Return [x, y] of the center of cell containing provided text 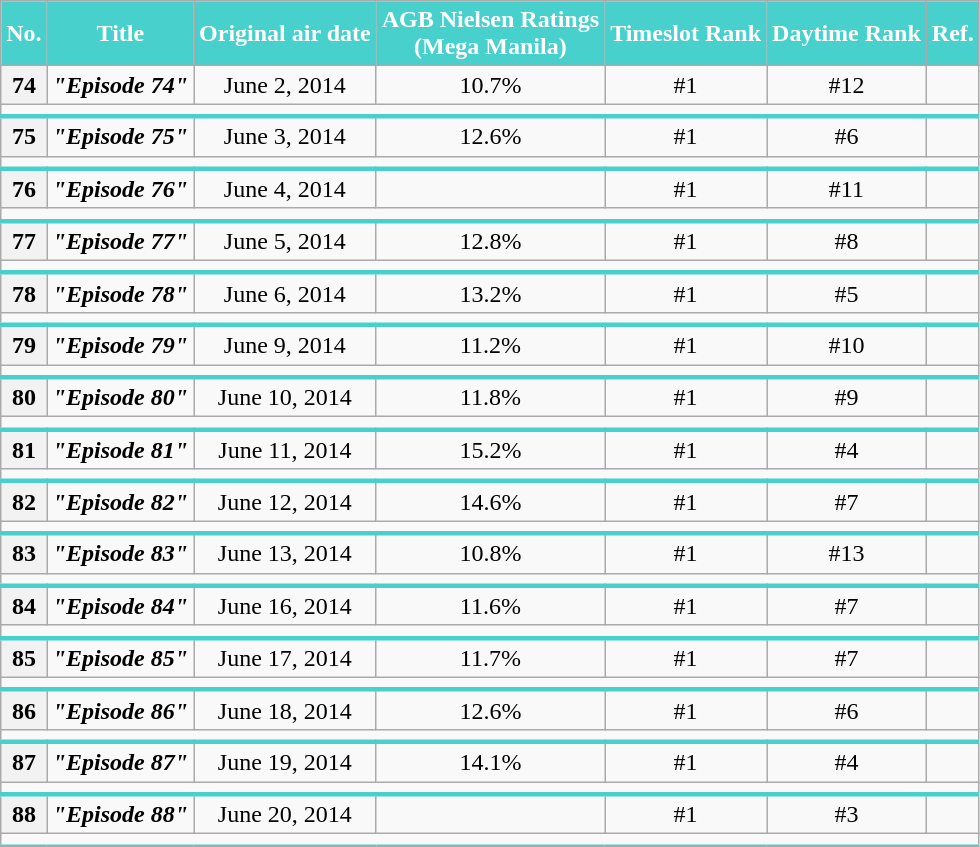
79 [24, 345]
June 2, 2014 [286, 85]
12.8% [490, 241]
86 [24, 710]
80 [24, 397]
June 5, 2014 [286, 241]
June 11, 2014 [286, 449]
"Episode 87" [120, 762]
June 9, 2014 [286, 345]
#13 [847, 553]
"Episode 83" [120, 553]
#5 [847, 293]
#9 [847, 397]
June 16, 2014 [286, 606]
10.7% [490, 85]
Title [120, 34]
"Episode 78" [120, 293]
June 4, 2014 [286, 189]
15.2% [490, 449]
Original air date [286, 34]
11.6% [490, 606]
June 3, 2014 [286, 136]
June 12, 2014 [286, 501]
11.7% [490, 658]
#11 [847, 189]
"Episode 79" [120, 345]
"Episode 80" [120, 397]
Daytime Rank [847, 34]
"Episode 81" [120, 449]
10.8% [490, 553]
84 [24, 606]
"Episode 77" [120, 241]
14.6% [490, 501]
13.2% [490, 293]
June 20, 2014 [286, 814]
Ref. [952, 34]
11.8% [490, 397]
"Episode 76" [120, 189]
11.2% [490, 345]
14.1% [490, 762]
77 [24, 241]
June 18, 2014 [286, 710]
June 19, 2014 [286, 762]
85 [24, 658]
#3 [847, 814]
88 [24, 814]
78 [24, 293]
June 17, 2014 [286, 658]
"Episode 75" [120, 136]
AGB Nielsen Ratings(Mega Manila) [490, 34]
June 10, 2014 [286, 397]
"Episode 85" [120, 658]
87 [24, 762]
"Episode 84" [120, 606]
83 [24, 553]
#10 [847, 345]
#8 [847, 241]
"Episode 86" [120, 710]
June 6, 2014 [286, 293]
82 [24, 501]
"Episode 74" [120, 85]
"Episode 88" [120, 814]
Timeslot Rank [686, 34]
June 13, 2014 [286, 553]
76 [24, 189]
81 [24, 449]
No. [24, 34]
75 [24, 136]
74 [24, 85]
#12 [847, 85]
"Episode 82" [120, 501]
